From the cell containing the given text, extract its center point as (x, y) coordinate. 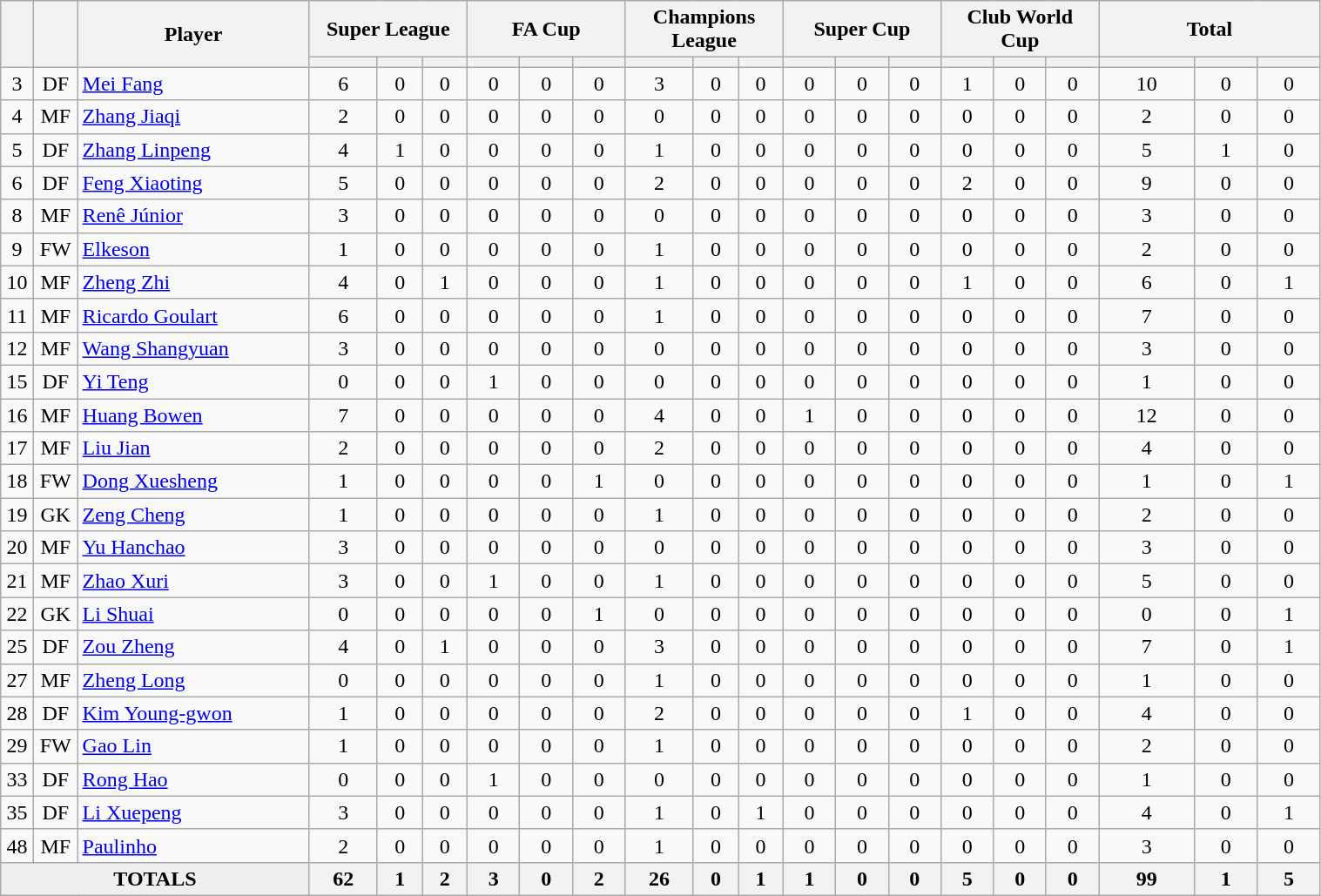
Li Shuai (193, 614)
Li Xuepeng (193, 812)
Elkeson (193, 249)
26 (659, 879)
99 (1147, 879)
27 (17, 680)
TOTALS (155, 879)
20 (17, 548)
Feng Xiaoting (193, 183)
Yi Teng (193, 381)
Total (1210, 30)
11 (17, 315)
21 (17, 581)
Gao Lin (193, 746)
Zhang Linpeng (193, 150)
Club World Cup (1021, 30)
Super Cup (862, 30)
Zeng Cheng (193, 515)
Yu Hanchao (193, 548)
Super League (388, 30)
19 (17, 515)
FA Cup (547, 30)
Zheng Long (193, 680)
Rong Hao (193, 779)
35 (17, 812)
Wang Shangyuan (193, 348)
29 (17, 746)
17 (17, 448)
Renê Júnior (193, 216)
Champions League (704, 30)
28 (17, 713)
Player (193, 34)
15 (17, 381)
62 (343, 879)
Zhao Xuri (193, 581)
Dong Xuesheng (193, 482)
22 (17, 614)
Ricardo Goulart (193, 315)
48 (17, 845)
25 (17, 647)
Paulinho (193, 845)
33 (17, 779)
Liu Jian (193, 448)
Zhang Jiaqi (193, 117)
Huang Bowen (193, 415)
Kim Young-gwon (193, 713)
8 (17, 216)
16 (17, 415)
Zheng Zhi (193, 282)
Zou Zheng (193, 647)
18 (17, 482)
Mei Fang (193, 84)
